Determine the [x, y] coordinate at the center of the cell enclosing the given text.  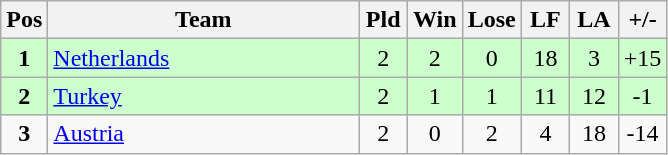
Austria [204, 134]
11 [546, 96]
Lose [492, 20]
+/- [642, 20]
Pos [24, 20]
4 [546, 134]
Turkey [204, 96]
LA [594, 20]
LF [546, 20]
+15 [642, 58]
Pld [384, 20]
12 [594, 96]
Win [434, 20]
Team [204, 20]
-1 [642, 96]
Netherlands [204, 58]
-14 [642, 134]
